Return the (x, y) coordinate for the center point of the cell that contains the specified text.  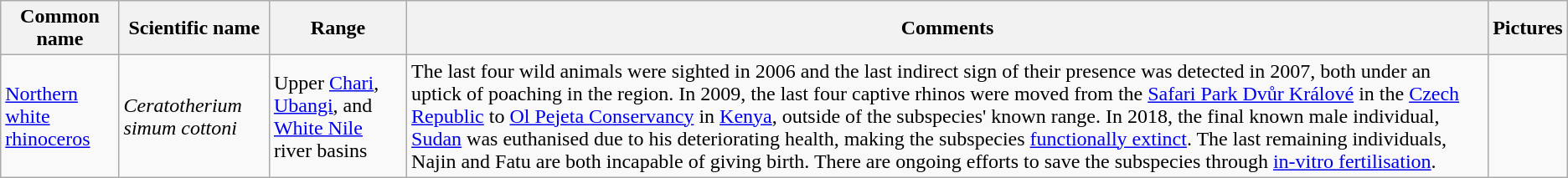
Comments (948, 28)
Ceratotherium simum cottoni (194, 116)
Common name (60, 28)
Scientific name (194, 28)
Range (338, 28)
Northern white rhinoceros (60, 116)
Upper Chari, Ubangi, and White Nile river basins (338, 116)
Pictures (1528, 28)
